From the cell containing the given text, extract its center point as (x, y) coordinate. 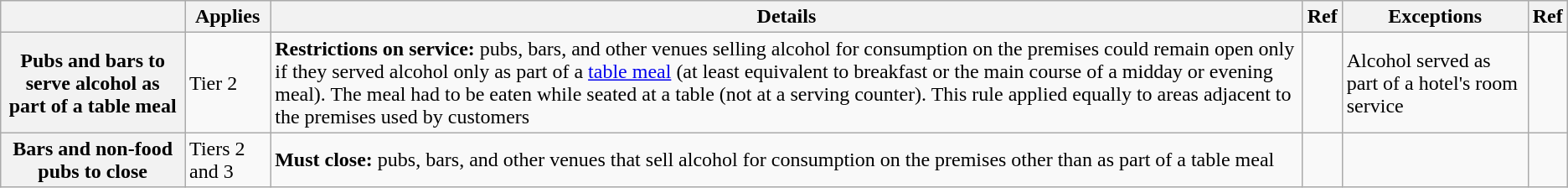
Tiers 2 and 3 (228, 159)
Must close: pubs, bars, and other venues that sell alcohol for consumption on the premises other than as part of a table meal (787, 159)
Tier 2 (228, 82)
Alcohol served as part of a hotel's room service (1435, 82)
Exceptions (1435, 17)
Pubs and bars to serve alcohol as part of a table meal (93, 82)
Details (787, 17)
Applies (228, 17)
Bars and non-food pubs to close (93, 159)
